For the text-containing cell, return its midpoint in [x, y] coordinate format. 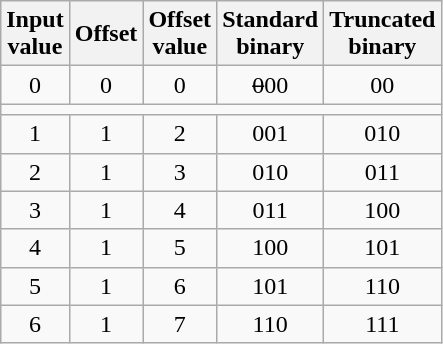
000 [270, 85]
Offsetvalue [180, 34]
Truncatedbinary [382, 34]
Offset [106, 34]
00 [382, 85]
111 [382, 324]
Inputvalue [35, 34]
7 [180, 324]
Standardbinary [270, 34]
001 [270, 134]
